Return (X, Y) of the center of cell containing provided text 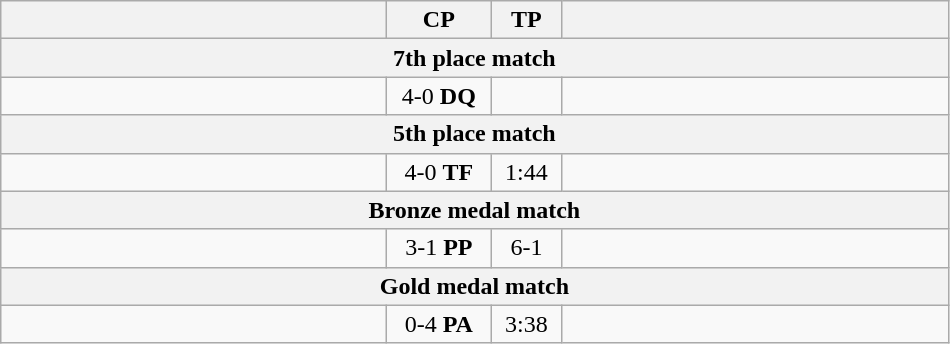
0-4 PA (439, 324)
CP (439, 20)
6-1 (526, 248)
Gold medal match (474, 286)
5th place match (474, 134)
Bronze medal match (474, 210)
1:44 (526, 172)
4-0 DQ (439, 96)
3-1 PP (439, 248)
3:38 (526, 324)
TP (526, 20)
7th place match (474, 58)
4-0 TF (439, 172)
